Find where the given text appears and provide that cell's center as [X, Y] coordinate. 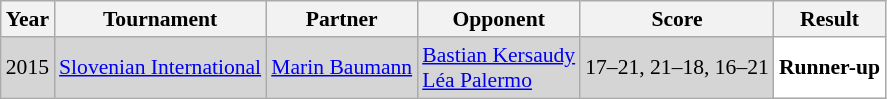
Slovenian International [160, 68]
Marin Baumann [342, 68]
Runner-up [830, 68]
Tournament [160, 19]
Opponent [498, 19]
Bastian Kersaudy Léa Palermo [498, 68]
Partner [342, 19]
Result [830, 19]
2015 [28, 68]
Score [677, 19]
17–21, 21–18, 16–21 [677, 68]
Year [28, 19]
